Scan for the cell matching the given text and deliver its (X, Y) coordinate at center. 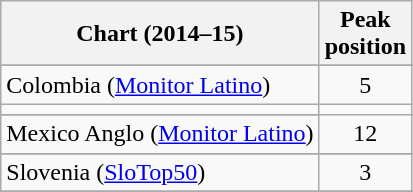
12 (365, 134)
Colombia (Monitor Latino) (160, 85)
Mexico Anglo (Monitor Latino) (160, 134)
5 (365, 85)
Chart (2014–15) (160, 34)
3 (365, 172)
Slovenia (SloTop50) (160, 172)
Peakposition (365, 34)
